Return the (x, y) coordinate for the center point of the cell that contains the specified text.  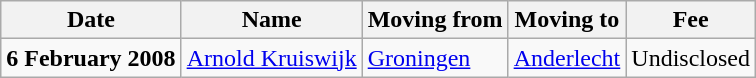
Date (91, 20)
Fee (691, 20)
Name (272, 20)
Moving to (567, 20)
Undisclosed (691, 58)
Anderlecht (567, 58)
Groningen (435, 58)
Arnold Kruiswijk (272, 58)
6 February 2008 (91, 58)
Moving from (435, 20)
